Capture the cell that displays the provided text and extract its [x, y] central coordinate. 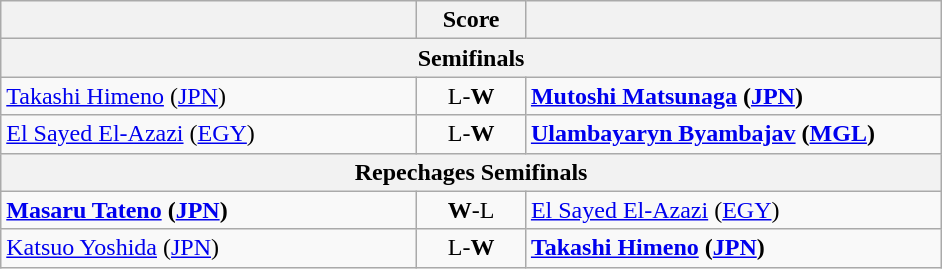
W-L [472, 210]
Repechages Semifinals [472, 172]
Katsuo Yoshida (JPN) [209, 248]
Masaru Tateno (JPN) [209, 210]
Ulambayaryn Byambajav (MGL) [733, 134]
Mutoshi Matsunaga (JPN) [733, 96]
Semifinals [472, 58]
Score [472, 20]
